Locate the cell with the specified text and output its [X, Y] center coordinate. 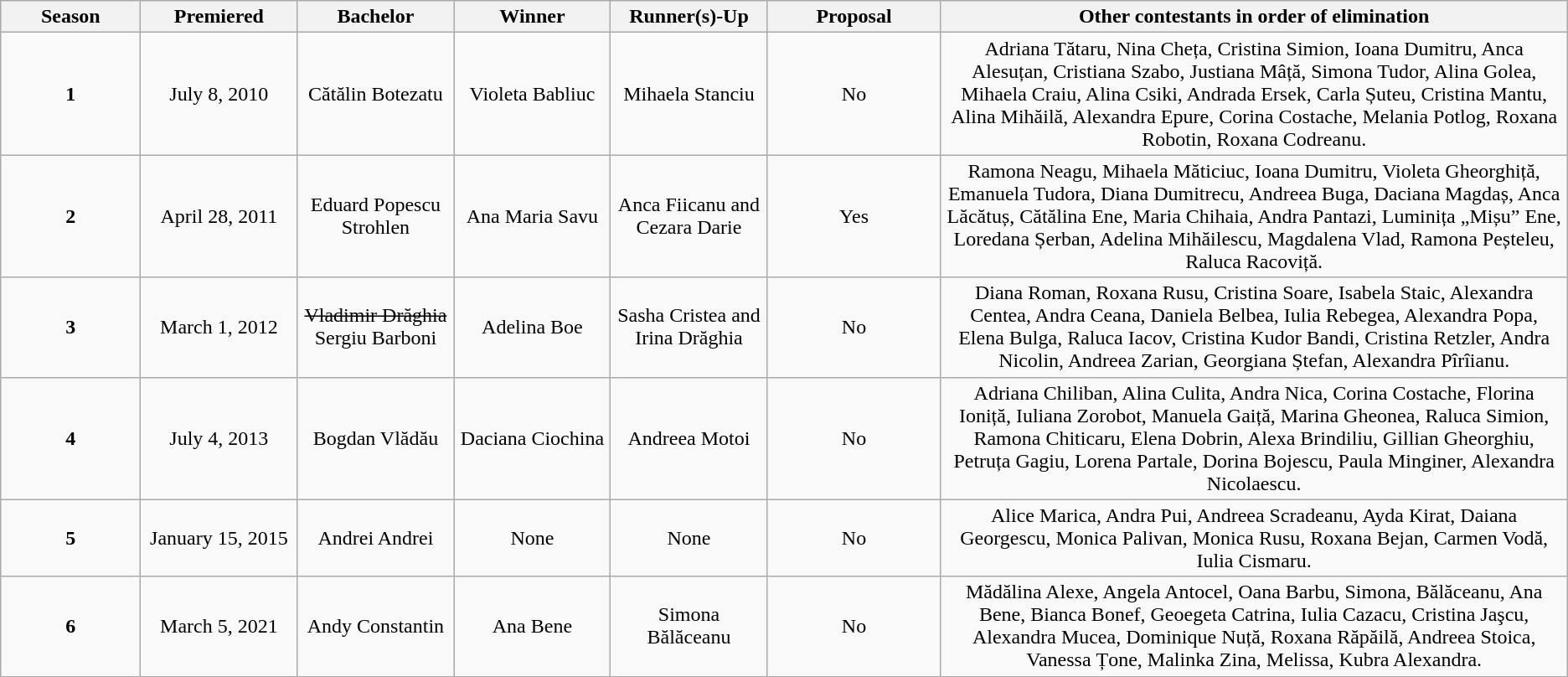
Ana Bene [533, 627]
Season [70, 17]
Bogdan Vlădău [375, 438]
4 [70, 438]
April 28, 2011 [219, 216]
March 5, 2021 [219, 627]
Runner(s)-Up [689, 17]
Sasha Cristea and Irina Drăghia [689, 327]
Winner [533, 17]
Yes [854, 216]
January 15, 2015 [219, 538]
Mihaela Stanciu [689, 94]
Vladimir DrăghiaSergiu Barboni [375, 327]
Cătălin Botezatu [375, 94]
Daciana Ciochina [533, 438]
Ana Maria Savu [533, 216]
Simona Bălăceanu [689, 627]
Proposal [854, 17]
3 [70, 327]
Andrei Andrei [375, 538]
July 8, 2010 [219, 94]
Andreea Motoi [689, 438]
July 4, 2013 [219, 438]
Adelina Boe [533, 327]
Alice Marica, Andra Pui, Andreea Scradeanu, Ayda Kirat, Daiana Georgescu, Monica Palivan, Monica Rusu, Roxana Bejan, Carmen Vodă, Iulia Cismaru. [1254, 538]
Premiered [219, 17]
Eduard Popescu Strohlen [375, 216]
March 1, 2012 [219, 327]
Violeta Babliuc [533, 94]
2 [70, 216]
1 [70, 94]
Bachelor [375, 17]
6 [70, 627]
Other contestants in order of elimination [1254, 17]
Andy Constantin [375, 627]
Anca Fiicanu and Cezara Darie [689, 216]
5 [70, 538]
